Detect which cell encompasses the target text, then output its (x, y) center coordinate. 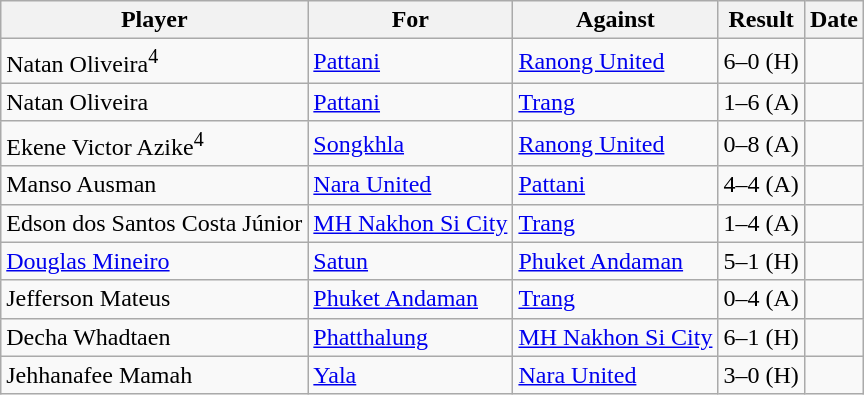
0–8 (A) (761, 144)
Manso Ausman (154, 185)
Douglas Mineiro (154, 261)
1–6 (A) (761, 102)
Jefferson Mateus (154, 299)
Date (834, 20)
Result (761, 20)
Jehhanafee Mamah (154, 375)
Songkhla (410, 144)
1–4 (A) (761, 223)
0–4 (A) (761, 299)
Against (616, 20)
Natan Oliveira4 (154, 62)
Edson dos Santos Costa Júnior (154, 223)
6–1 (H) (761, 337)
3–0 (H) (761, 375)
Phatthalung (410, 337)
Decha Whadtaen (154, 337)
4–4 (A) (761, 185)
Satun (410, 261)
Yala (410, 375)
5–1 (H) (761, 261)
Player (154, 20)
Natan Oliveira (154, 102)
Ekene Victor Azike4 (154, 144)
6–0 (H) (761, 62)
For (410, 20)
